For the text-containing cell, return its midpoint in [x, y] coordinate format. 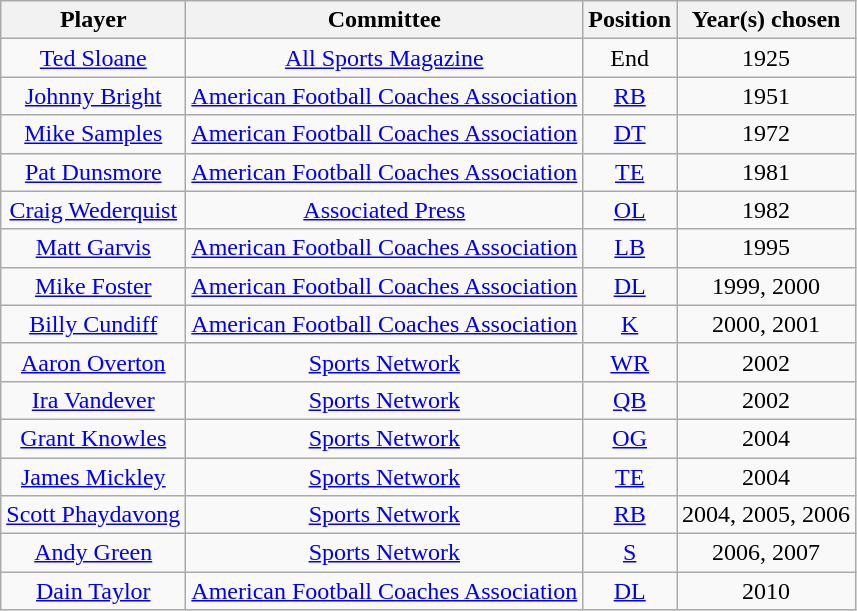
QB [630, 400]
S [630, 553]
Ted Sloane [94, 58]
1981 [766, 172]
1972 [766, 134]
Mike Samples [94, 134]
Position [630, 20]
Grant Knowles [94, 438]
OG [630, 438]
Ira Vandever [94, 400]
1925 [766, 58]
DT [630, 134]
2010 [766, 591]
K [630, 324]
1999, 2000 [766, 286]
James Mickley [94, 477]
LB [630, 248]
Pat Dunsmore [94, 172]
End [630, 58]
Billy Cundiff [94, 324]
Matt Garvis [94, 248]
2000, 2001 [766, 324]
Scott Phaydavong [94, 515]
Andy Green [94, 553]
Mike Foster [94, 286]
Dain Taylor [94, 591]
2006, 2007 [766, 553]
All Sports Magazine [384, 58]
Player [94, 20]
2004, 2005, 2006 [766, 515]
1951 [766, 96]
Craig Wederquist [94, 210]
Year(s) chosen [766, 20]
WR [630, 362]
Aaron Overton [94, 362]
1982 [766, 210]
1995 [766, 248]
Associated Press [384, 210]
Committee [384, 20]
Johnny Bright [94, 96]
OL [630, 210]
